Scan for the cell matching the given text and deliver its (x, y) coordinate at center. 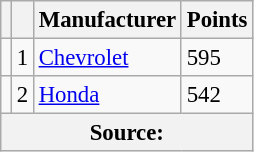
1 (22, 58)
Manufacturer (107, 20)
595 (216, 58)
Source: (127, 133)
Honda (107, 95)
2 (22, 95)
Points (216, 20)
542 (216, 95)
Chevrolet (107, 58)
